Detect which cell encompasses the target text, then output its [x, y] center coordinate. 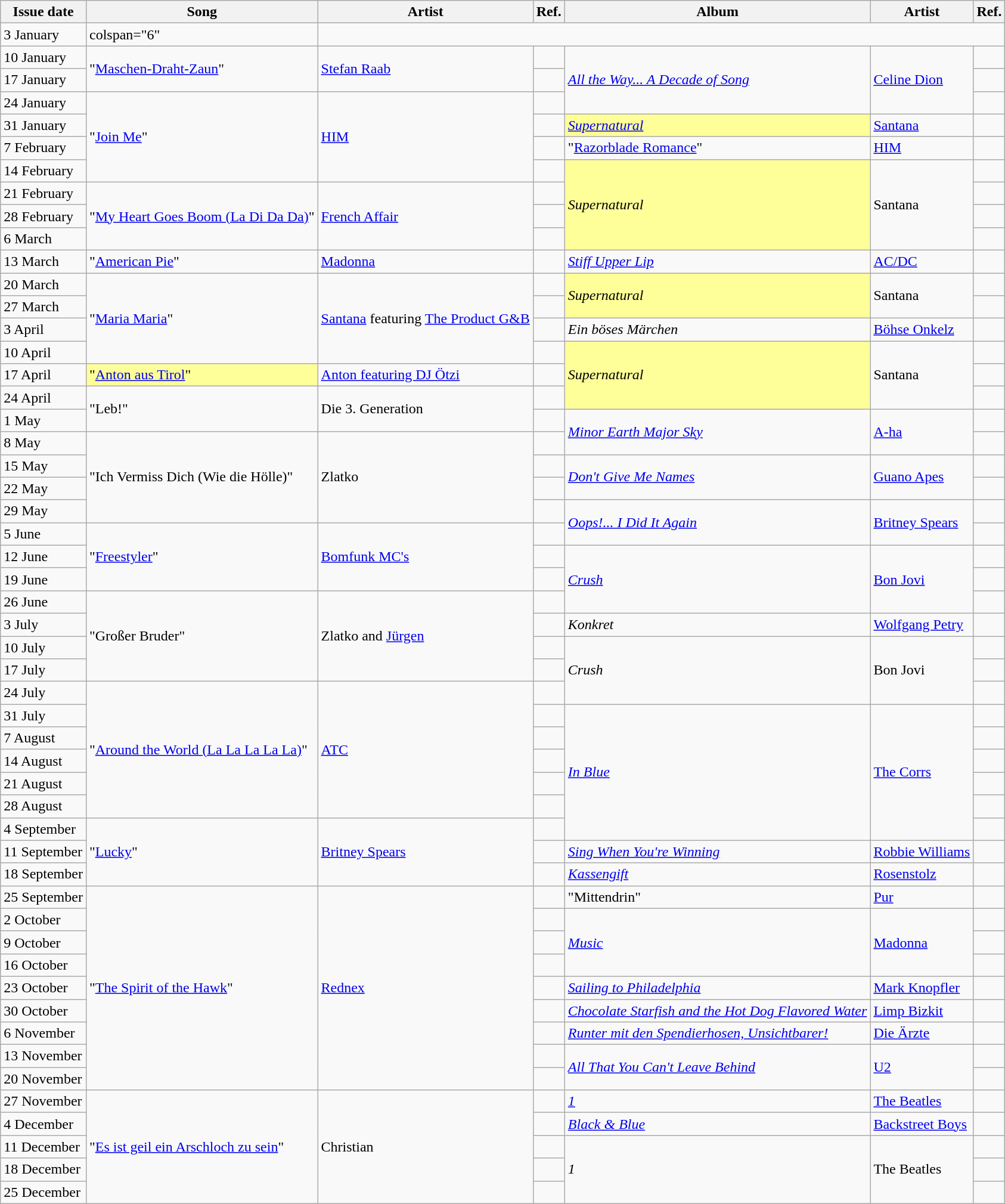
7 February [44, 148]
Pur [922, 897]
Oops!... I Did It Again [718, 522]
20 March [44, 284]
1 May [44, 420]
31 July [44, 716]
15 May [44, 466]
All the Way... A Decade of Song [718, 80]
Ein böses Märchen [718, 330]
30 October [44, 1011]
"Maschen-Draht-Zaun" [201, 69]
3 April [44, 330]
20 November [44, 1079]
"Leb!" [201, 409]
11 December [44, 1147]
13 March [44, 261]
7 August [44, 738]
27 March [44, 307]
21 February [44, 193]
23 October [44, 988]
Santana featuring The Product G&B [426, 318]
"American Pie" [201, 261]
12 June [44, 556]
10 January [44, 57]
18 December [44, 1169]
Kassengift [718, 874]
5 June [44, 534]
13 November [44, 1056]
6 November [44, 1033]
All That You Can't Leave Behind [718, 1067]
24 April [44, 398]
3 January [44, 35]
Wolfgang Petry [922, 624]
Sing When You're Winning [718, 852]
Music [718, 942]
29 May [44, 511]
21 August [44, 784]
"Join Me" [201, 137]
Stiff Upper Lip [718, 261]
Sailing to Philadelphia [718, 988]
French Affair [426, 216]
AC/DC [922, 261]
Robbie Williams [922, 852]
27 November [44, 1101]
Stefan Raab [426, 69]
Konkret [718, 624]
14 February [44, 171]
Zlatko and Jürgen [426, 636]
In Blue [718, 772]
Böhse Onkelz [922, 330]
24 July [44, 693]
4 September [44, 829]
ATC [426, 750]
Zlatko [426, 477]
25 September [44, 897]
U2 [922, 1067]
17 January [44, 80]
Die 3. Generation [426, 409]
Limp Bizkit [922, 1011]
"Anton aus Tirol" [201, 375]
Die Ärzte [922, 1033]
31 January [44, 125]
"Freestyler" [201, 556]
"My Heart Goes Boom (La Di Da Da)" [201, 216]
16 October [44, 965]
Rednex [426, 988]
"Razorblade Romance" [718, 148]
Anton featuring DJ Ötzi [426, 375]
8 May [44, 443]
"The Spirit of the Hawk" [201, 988]
19 June [44, 579]
A-ha [922, 432]
26 June [44, 602]
17 April [44, 375]
25 December [44, 1192]
Bomfunk MC's [426, 556]
Minor Earth Major Sky [718, 432]
Chocolate Starfish and the Hot Dog Flavored Water [718, 1011]
"Großer Bruder" [201, 636]
"Ich Vermiss Dich (Wie die Hölle)" [201, 477]
"Around the World (La La La La La)" [201, 750]
"Lucky" [201, 852]
9 October [44, 942]
10 July [44, 647]
"Es ist geil ein Arschloch zu sein" [201, 1147]
Guano Apes [922, 477]
14 August [44, 761]
3 July [44, 624]
Album [718, 12]
The Corrs [922, 772]
"Maria Maria" [201, 318]
11 September [44, 852]
17 July [44, 670]
6 March [44, 239]
Issue date [44, 12]
Song [201, 12]
"Mittendrin" [718, 897]
24 January [44, 103]
22 May [44, 488]
Backstreet Boys [922, 1124]
4 December [44, 1124]
Runter mit den Spendierhosen, Unsichtbarer! [718, 1033]
2 October [44, 920]
Celine Dion [922, 80]
colspan="6" [201, 35]
Black & Blue [718, 1124]
Mark Knopfler [922, 988]
28 August [44, 806]
Christian [426, 1147]
18 September [44, 874]
10 April [44, 352]
Don't Give Me Names [718, 477]
28 February [44, 216]
Rosenstolz [922, 874]
